Pinpoint the cell where the given text exists, returning its (x, y) midpoint coordinate. 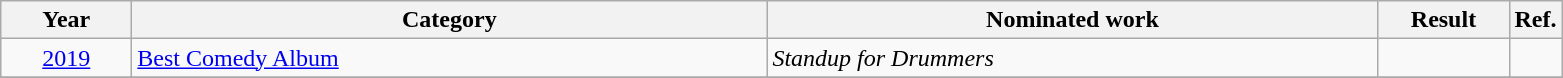
2019 (66, 58)
Result (1444, 20)
Nominated work (1072, 20)
Year (66, 20)
Best Comedy Album (450, 58)
Standup for Drummers (1072, 58)
Category (450, 20)
Ref. (1536, 20)
